Extract the (x, y) coordinate from the center of the cell holding the provided text.  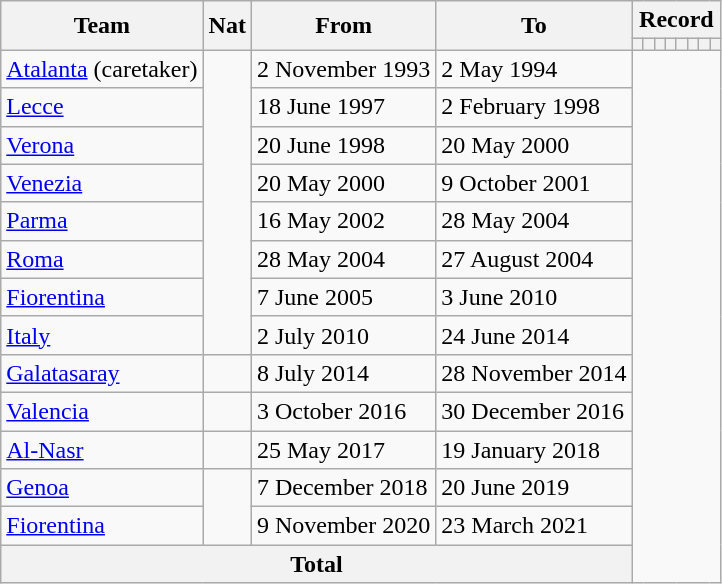
24 June 2014 (534, 335)
9 November 2020 (343, 526)
Record (676, 20)
Total (316, 564)
3 October 2016 (343, 411)
8 July 2014 (343, 373)
30 December 2016 (534, 411)
Al-Nasr (102, 449)
3 June 2010 (534, 297)
Valencia (102, 411)
Atalanta (caretaker) (102, 69)
Galatasaray (102, 373)
7 December 2018 (343, 488)
Parma (102, 221)
19 January 2018 (534, 449)
To (534, 26)
2 July 2010 (343, 335)
Roma (102, 259)
2 February 1998 (534, 107)
Italy (102, 335)
From (343, 26)
Verona (102, 145)
Team (102, 26)
Lecce (102, 107)
Venezia (102, 183)
Nat (227, 26)
2 May 1994 (534, 69)
28 November 2014 (534, 373)
7 June 2005 (343, 297)
20 June 2019 (534, 488)
16 May 2002 (343, 221)
9 October 2001 (534, 183)
20 June 1998 (343, 145)
Genoa (102, 488)
25 May 2017 (343, 449)
18 June 1997 (343, 107)
2 November 1993 (343, 69)
27 August 2004 (534, 259)
23 March 2021 (534, 526)
